Return the [X, Y] coordinate for the center point of the cell that contains the specified text.  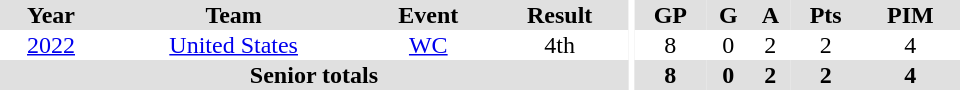
Team [234, 15]
G [728, 15]
Pts [826, 15]
GP [670, 15]
WC [428, 45]
4th [560, 45]
Year [51, 15]
A [770, 15]
Event [428, 15]
United States [234, 45]
Result [560, 15]
2022 [51, 45]
Senior totals [314, 75]
PIM [910, 15]
